Output the [x, y] coordinate of the center of the cell containing the given text.  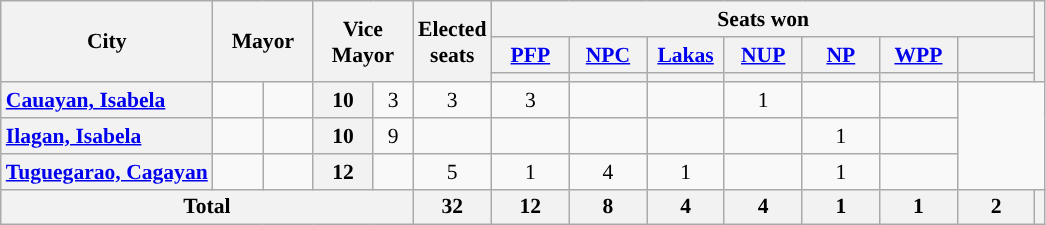
PFP [531, 55]
Vice Mayor [363, 42]
Lakas [686, 55]
NUP [763, 55]
Mayor [263, 42]
City [107, 42]
2 [996, 207]
NPC [608, 55]
Electedseats [452, 42]
9 [393, 136]
Cauayan, Isabela [107, 101]
Seats won [764, 19]
Total [207, 207]
8 [608, 207]
Tuguegarao, Cagayan [107, 172]
WPP [919, 55]
Ilagan, Isabela [107, 136]
5 [452, 172]
32 [452, 207]
NP [841, 55]
